Capture the cell that displays the provided text and extract its (x, y) central coordinate. 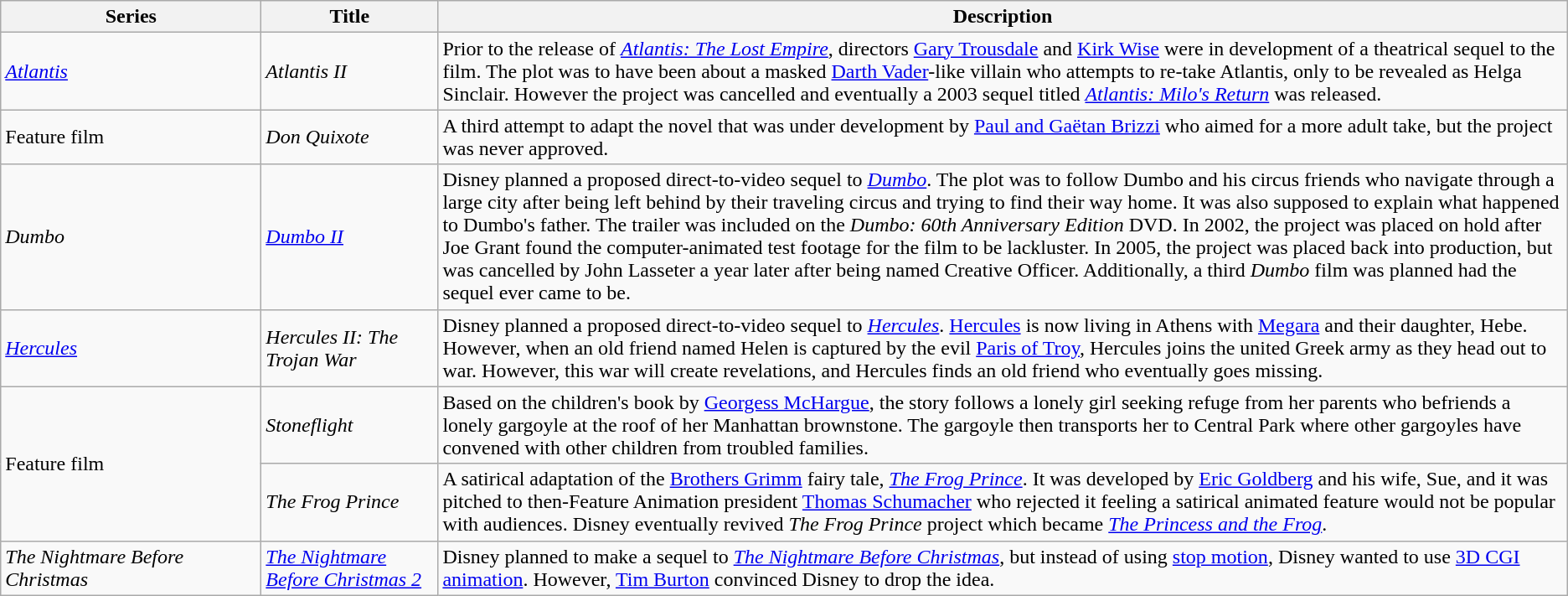
Dumbo (131, 236)
The Nightmare Before Christmas (131, 568)
Stoneflight (350, 425)
Title (350, 17)
The Nightmare Before Christmas 2 (350, 568)
The Frog Prince (350, 502)
Hercules II: The Trojan War (350, 348)
Description (1003, 17)
Dumbo II (350, 236)
Hercules (131, 348)
Atlantis II (350, 71)
Atlantis (131, 71)
Don Quixote (350, 137)
Series (131, 17)
